Extract the [X, Y] coordinate from the center of the cell holding the provided text.  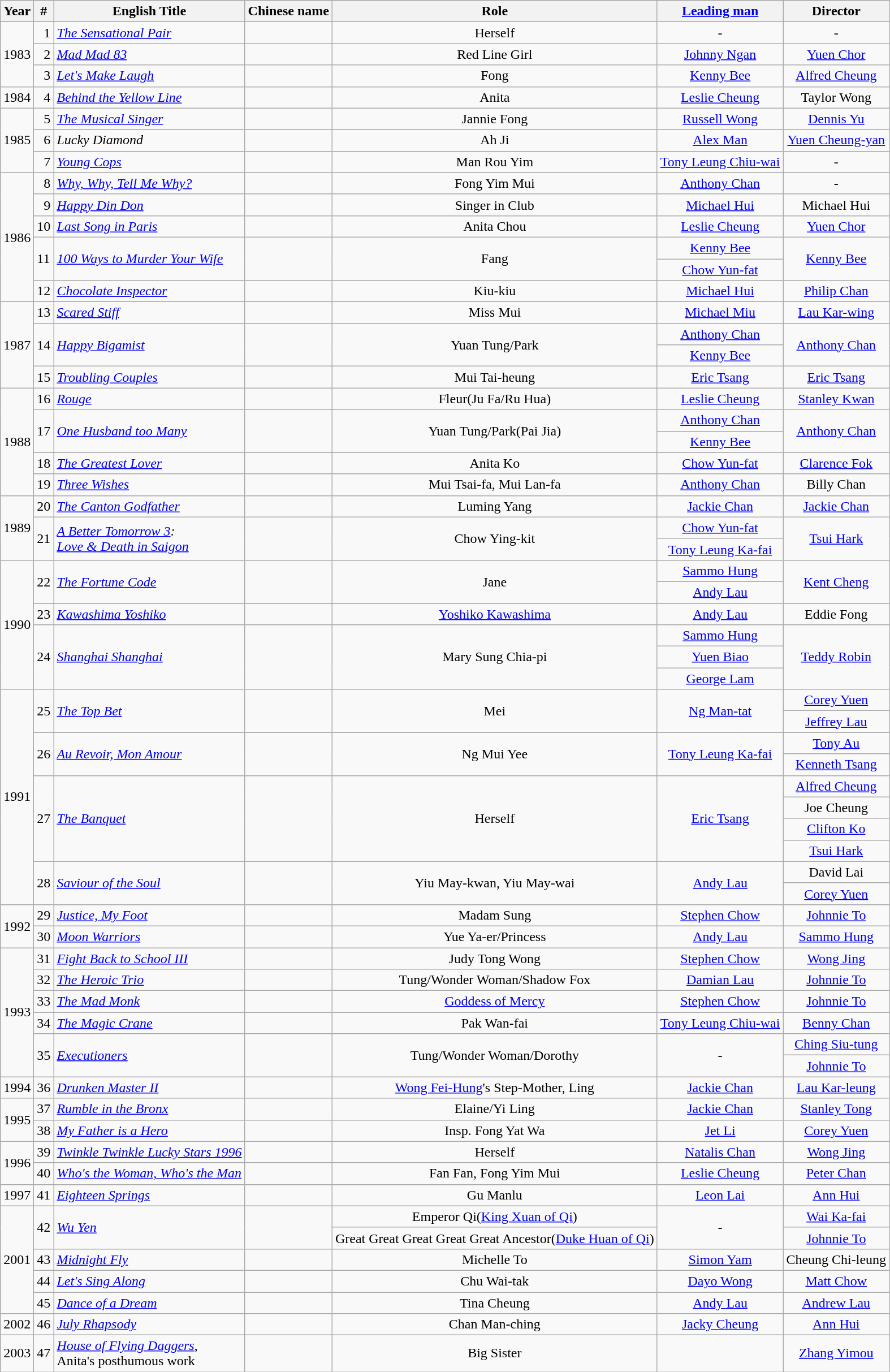
1991 [17, 797]
July Rhapsody [149, 1324]
16 [44, 399]
2 [44, 54]
Benny Chan [836, 1023]
Mei [494, 711]
44 [44, 1281]
31 [44, 959]
1996 [17, 1163]
Big Sister [494, 1354]
15 [44, 377]
Twinkle Twinkle Lucky Stars 1996 [149, 1152]
1984 [17, 97]
Lau Kar-wing [836, 313]
Singer in Club [494, 205]
Anita [494, 97]
A Better Tomorrow 3:Love & Death in Saigon [149, 538]
1990 [17, 624]
38 [44, 1131]
Yuen Cheung-yan [836, 140]
Anita Ko [494, 463]
43 [44, 1259]
Dayo Wong [720, 1281]
39 [44, 1152]
English Title [149, 11]
Mui Tsai-fa, Mui Lan-fa [494, 485]
The Musical Singer [149, 119]
Troubling Couples [149, 377]
1992 [17, 926]
41 [44, 1195]
2002 [17, 1324]
Zhang Yimou [836, 1354]
Goddess of Mercy [494, 1002]
One Husband too Many [149, 431]
Elaine/Yi Ling [494, 1109]
Jeffrey Lau [836, 722]
Chinese name [288, 11]
5 [44, 119]
Clarence Fok [836, 463]
Justice, My Foot [149, 915]
Eighteen Springs [149, 1195]
3 [44, 76]
Yuen Biao [720, 657]
1985 [17, 140]
Au Revoir, Mon Amour [149, 754]
Shanghai Shanghai [149, 657]
Happy Bigamist [149, 345]
1993 [17, 1012]
House of Flying Daggers, Anita's posthumous work [149, 1354]
1994 [17, 1088]
The Banquet [149, 818]
9 [44, 205]
Yoshiko Kawashima [494, 614]
Leading man [720, 11]
George Lam [720, 679]
Yuan Tung/Park(Pai Jia) [494, 431]
Yue Ya-er/Princess [494, 937]
26 [44, 754]
Tina Cheung [494, 1302]
2003 [17, 1354]
10 [44, 226]
25 [44, 711]
7 [44, 162]
Jannie Fong [494, 119]
Wai Ka-fai [836, 1216]
29 [44, 915]
14 [44, 345]
12 [44, 291]
Man Rou Yim [494, 162]
Michelle To [494, 1259]
2001 [17, 1259]
Tung/Wonder Woman/Dorothy [494, 1055]
6 [44, 140]
Saviour of the Soul [149, 883]
The Fortune Code [149, 581]
Moon Warriors [149, 937]
Rumble in the Bronx [149, 1109]
45 [44, 1302]
Jet Li [720, 1131]
Midnight Fly [149, 1259]
Fight Back to School III [149, 959]
The Heroic Trio [149, 980]
Happy Din Don [149, 205]
Red Line Girl [494, 54]
Mad Mad 83 [149, 54]
Role [494, 11]
Lau Kar-leung [836, 1088]
The Greatest Lover [149, 463]
Wu Yen [149, 1227]
Three Wishes [149, 485]
Dance of a Dream [149, 1302]
The Top Bet [149, 711]
23 [44, 614]
Jane [494, 581]
Michael Miu [720, 313]
30 [44, 937]
Judy Tong Wong [494, 959]
Russell Wong [720, 119]
1987 [17, 345]
Jacky Cheung [720, 1324]
Dennis Yu [836, 119]
Gu Manlu [494, 1195]
Natalis Chan [720, 1152]
47 [44, 1354]
Pak Wan-fai [494, 1023]
Why, Why, Tell Me Why? [149, 183]
Director [836, 11]
Chocolate Inspector [149, 291]
17 [44, 431]
100 Ways to Murder Your Wife [149, 258]
4 [44, 97]
Andrew Lau [836, 1302]
Mary Sung Chia-pi [494, 657]
36 [44, 1088]
The Mad Monk [149, 1002]
33 [44, 1002]
Philip Chan [836, 291]
Let's Make Laugh [149, 76]
Peter Chan [836, 1173]
Chan Man-ching [494, 1324]
Madam Sung [494, 915]
Kent Cheng [836, 581]
1997 [17, 1195]
Scared Stiff [149, 313]
Yiu May-kwan, Yiu May-wai [494, 883]
Billy Chan [836, 485]
My Father is a Hero [149, 1131]
34 [44, 1023]
Tony Au [836, 743]
1995 [17, 1120]
# [44, 11]
Kiu-kiu [494, 291]
8 [44, 183]
Teddy Robin [836, 657]
Let's Sing Along [149, 1281]
Fong Yim Mui [494, 183]
1989 [17, 528]
Luming Yang [494, 506]
Damian Lau [720, 980]
Tung/Wonder Woman/Shadow Fox [494, 980]
1 [44, 33]
Ah Ji [494, 140]
42 [44, 1227]
Cheung Chi-leung [836, 1259]
Chow Ying-kit [494, 538]
20 [44, 506]
Drunken Master II [149, 1088]
Joe Cheung [836, 808]
Wong Fei-Hung's Step-Mother, Ling [494, 1088]
27 [44, 818]
Young Cops [149, 162]
13 [44, 313]
18 [44, 463]
24 [44, 657]
Behind the Yellow Line [149, 97]
Anita Chou [494, 226]
Lucky Diamond [149, 140]
Simon Yam [720, 1259]
Taylor Wong [836, 97]
Yuan Tung/Park [494, 345]
37 [44, 1109]
19 [44, 485]
Executioners [149, 1055]
Who's the Woman, Who's the Man [149, 1173]
Rouge [149, 399]
Stanley Kwan [836, 399]
Ching Siu-tung [836, 1045]
Year [17, 11]
28 [44, 883]
1983 [17, 54]
The Canton Godfather [149, 506]
22 [44, 581]
Great Great Great Great Great Ancestor(Duke Huan of Qi) [494, 1238]
40 [44, 1173]
46 [44, 1324]
Kawashima Yoshiko [149, 614]
Johnny Ngan [720, 54]
Fan Fan, Fong Yim Mui [494, 1173]
35 [44, 1055]
11 [44, 258]
Emperor Qi(King Xuan of Qi) [494, 1216]
Miss Mui [494, 313]
David Lai [836, 872]
Insp. Fong Yat Wa [494, 1131]
21 [44, 538]
Ng Man-tat [720, 711]
The Magic Crane [149, 1023]
Alex Man [720, 140]
Matt Chow [836, 1281]
Mui Tai-heung [494, 377]
Fang [494, 258]
Fong [494, 76]
Kenneth Tsang [836, 765]
Leon Lai [720, 1195]
Clifton Ko [836, 829]
32 [44, 980]
Chu Wai-tak [494, 1281]
1986 [17, 237]
Last Song in Paris [149, 226]
The Sensational Pair [149, 33]
Fleur(Ju Fa/Ru Hua) [494, 399]
Stanley Tong [836, 1109]
Eddie Fong [836, 614]
Ng Mui Yee [494, 754]
1988 [17, 442]
